Pinpoint the cell where the given text exists, returning its (x, y) midpoint coordinate. 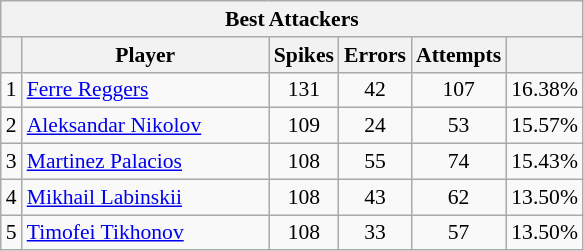
Martinez Palacios (146, 162)
16.38% (544, 90)
Ferre Reggers (146, 90)
57 (458, 233)
Best Attackers (292, 19)
4 (12, 197)
109 (304, 126)
Spikes (304, 55)
33 (375, 233)
5 (12, 233)
15.43% (544, 162)
24 (375, 126)
Timofei Tikhonov (146, 233)
15.57% (544, 126)
Aleksandar Nikolov (146, 126)
Errors (375, 55)
1 (12, 90)
Mikhail Labinskii (146, 197)
74 (458, 162)
Player (146, 55)
62 (458, 197)
131 (304, 90)
42 (375, 90)
53 (458, 126)
55 (375, 162)
2 (12, 126)
107 (458, 90)
3 (12, 162)
43 (375, 197)
Attempts (458, 55)
